From the cell containing the given text, extract its center point as (x, y) coordinate. 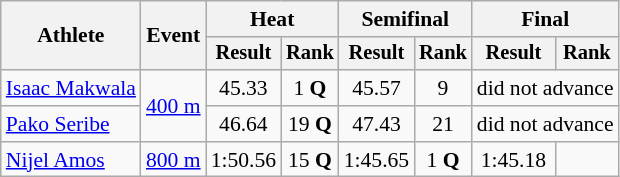
1 Q (310, 88)
Isaac Makwala (71, 88)
45.57 (376, 88)
45.33 (244, 88)
Semifinal (406, 19)
21 (443, 124)
400 m (174, 106)
Pako Seribe (71, 124)
47.43 (376, 124)
Event (174, 36)
9 (443, 88)
Athlete (71, 36)
46.64 (244, 124)
Final (546, 19)
Heat (272, 19)
19 Q (310, 124)
